Scan for the cell matching the given text and deliver its [x, y] coordinate at center. 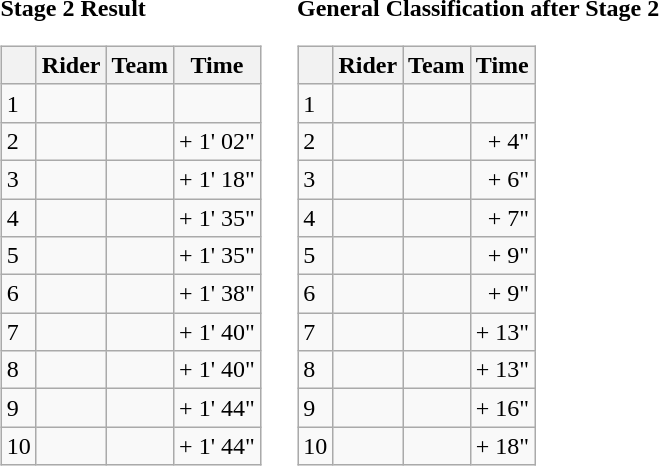
+ 4" [502, 141]
+ 1' 02" [218, 141]
+ 6" [502, 179]
+ 1' 38" [218, 294]
+ 16" [502, 408]
+ 18" [502, 446]
+ 1' 18" [218, 179]
+ 7" [502, 217]
